Capture the cell that displays the provided text and extract its (X, Y) central coordinate. 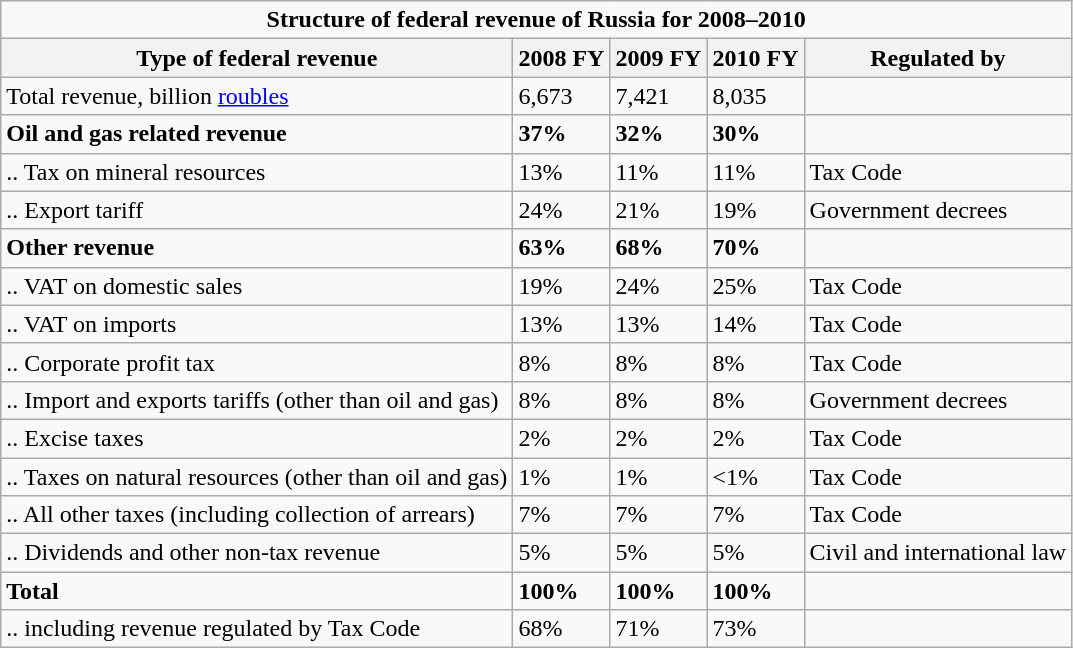
37% (562, 134)
Total (257, 591)
73% (756, 629)
Other revenue (257, 248)
.. Import and exports tariffs (other than oil and gas) (257, 400)
.. Export tariff (257, 210)
Regulated by (938, 58)
<1% (756, 477)
.. Taxes on natural resources (other than oil and gas) (257, 477)
.. VAT on domestic sales (257, 286)
Oil and gas related revenue (257, 134)
30% (756, 134)
70% (756, 248)
.. VAT on imports (257, 324)
8,035 (756, 96)
.. Dividends and other non-tax revenue (257, 553)
2010 FY (756, 58)
6,673 (562, 96)
2009 FY (658, 58)
Structure of federal revenue of Russia for 2008–2010 (536, 20)
.. All other taxes (including collection of arrears) (257, 515)
32% (658, 134)
.. Excise taxes (257, 438)
Civil and international law (938, 553)
25% (756, 286)
.. Corporate profit tax (257, 362)
7,421 (658, 96)
Type of federal revenue (257, 58)
14% (756, 324)
Total revenue, billion roubles (257, 96)
.. including revenue regulated by Tax Code (257, 629)
2008 FY (562, 58)
63% (562, 248)
.. Tax on mineral resources (257, 172)
71% (658, 629)
21% (658, 210)
